For the text-containing cell, return its midpoint in (X, Y) coordinate format. 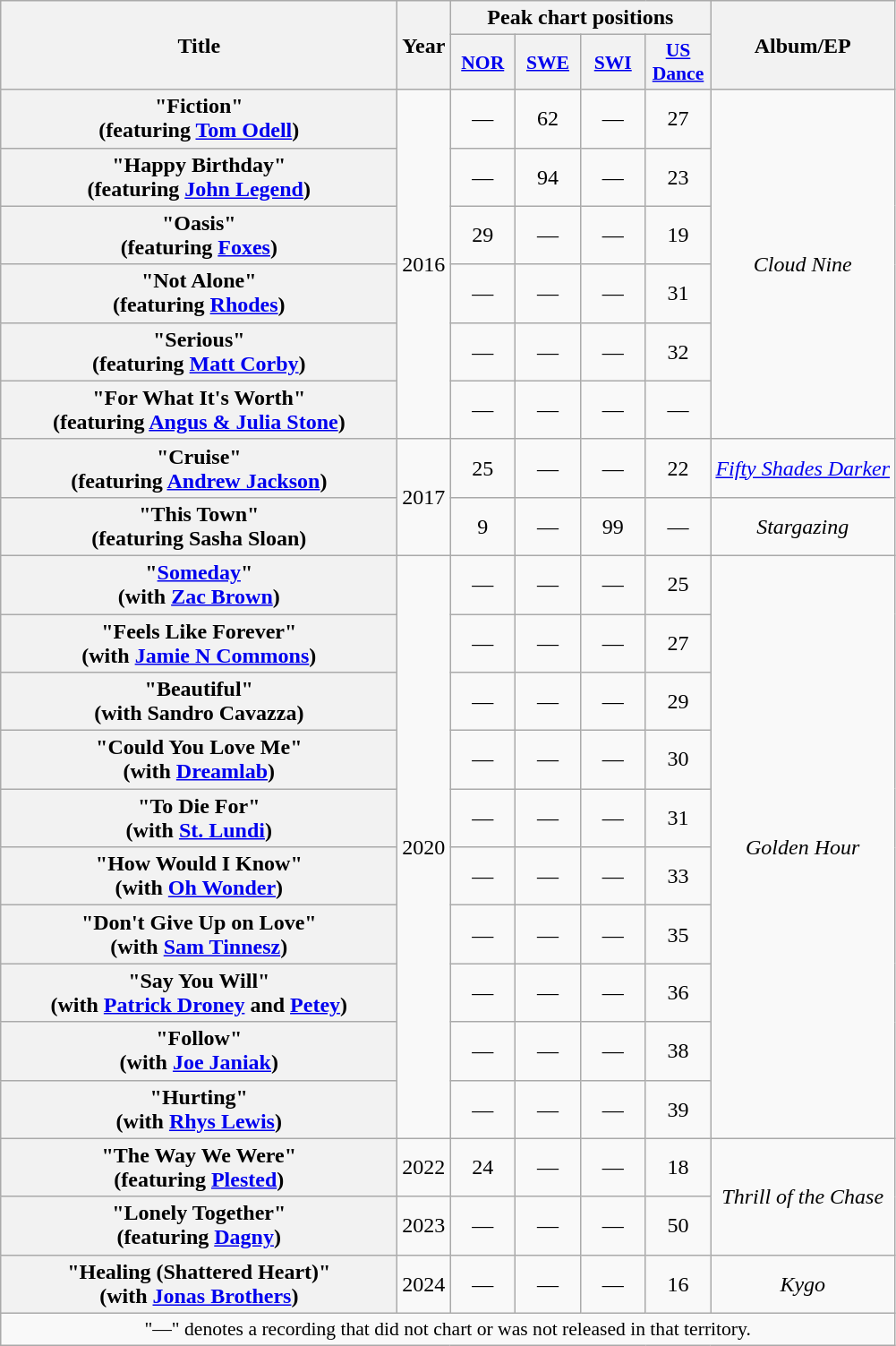
"Follow"(with Joe Janiak) (199, 1051)
"To Die For"(with St. Lundi) (199, 819)
"Happy Birthday"(featuring John Legend) (199, 177)
Golden Hour (803, 847)
Cloud Nine (803, 264)
62 (548, 118)
"The Way We Were"(featuring Plested) (199, 1168)
2022 (424, 1168)
"Say You Will"(with Patrick Droney and Petey) (199, 992)
30 (678, 759)
Title (199, 45)
16 (678, 1284)
"How Would I Know"(with Oh Wonder) (199, 876)
"Oasis"(featuring Foxes) (199, 235)
99 (612, 527)
"Don't Give Up on Love"(with Sam Tinnesz) (199, 935)
"This Town"(featuring Sasha Sloan) (199, 527)
"Fiction"(featuring Tom Odell) (199, 118)
SWI (612, 63)
USDance (678, 63)
"Could You Love Me"(with Dreamlab) (199, 759)
"Someday"(with Zac Brown) (199, 584)
24 (483, 1168)
"Feels Like Forever"(with Jamie N Commons) (199, 643)
94 (548, 177)
2023 (424, 1225)
39 (678, 1109)
Stargazing (803, 527)
Album/EP (803, 45)
"Lonely Together"(featuring Dagny) (199, 1225)
NOR (483, 63)
Thrill of the Chase (803, 1196)
SWE (548, 63)
"For What It's Worth"(featuring Angus & Julia Stone) (199, 410)
2016 (424, 264)
50 (678, 1225)
33 (678, 876)
2017 (424, 497)
"Healing (Shattered Heart)"(with Jonas Brothers) (199, 1284)
"Beautiful"(with Sandro Cavazza) (199, 702)
35 (678, 935)
"Not Alone"(featuring Rhodes) (199, 294)
36 (678, 992)
2020 (424, 847)
Peak chart positions (580, 18)
Year (424, 45)
"Cruise"(featuring Andrew Jackson) (199, 467)
19 (678, 235)
Fifty Shades Darker (803, 467)
22 (678, 467)
18 (678, 1168)
32 (678, 351)
2024 (424, 1284)
"—" denotes a recording that did not chart or was not released in that territory. (448, 1329)
23 (678, 177)
9 (483, 527)
Kygo (803, 1284)
38 (678, 1051)
"Hurting"(with Rhys Lewis) (199, 1109)
"Serious"(featuring Matt Corby) (199, 351)
